Pinpoint the cell where the given text exists, returning its [X, Y] midpoint coordinate. 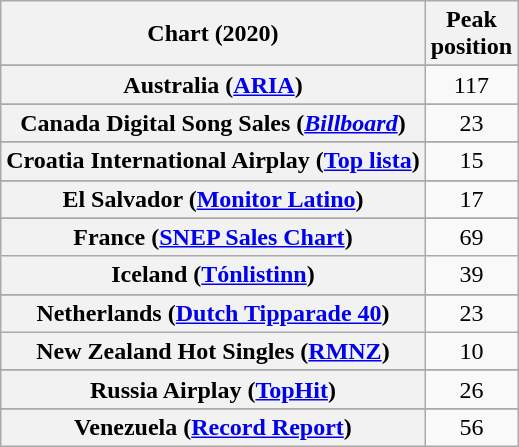
Australia (ARIA) [213, 85]
Russia Airplay (TopHit) [213, 389]
New Zealand Hot Singles (RMNZ) [213, 351]
117 [471, 85]
15 [471, 161]
Venezuela (Record Report) [213, 427]
Netherlands (Dutch Tipparade 40) [213, 313]
El Salvador (Monitor Latino) [213, 199]
Canada Digital Song Sales (Billboard) [213, 123]
17 [471, 199]
Peakposition [471, 34]
Croatia International Airplay (Top lista) [213, 161]
Chart (2020) [213, 34]
69 [471, 237]
39 [471, 275]
56 [471, 427]
26 [471, 389]
10 [471, 351]
France (SNEP Sales Chart) [213, 237]
Iceland (Tónlistinn) [213, 275]
